Scan for the cell matching the given text and deliver its (X, Y) coordinate at center. 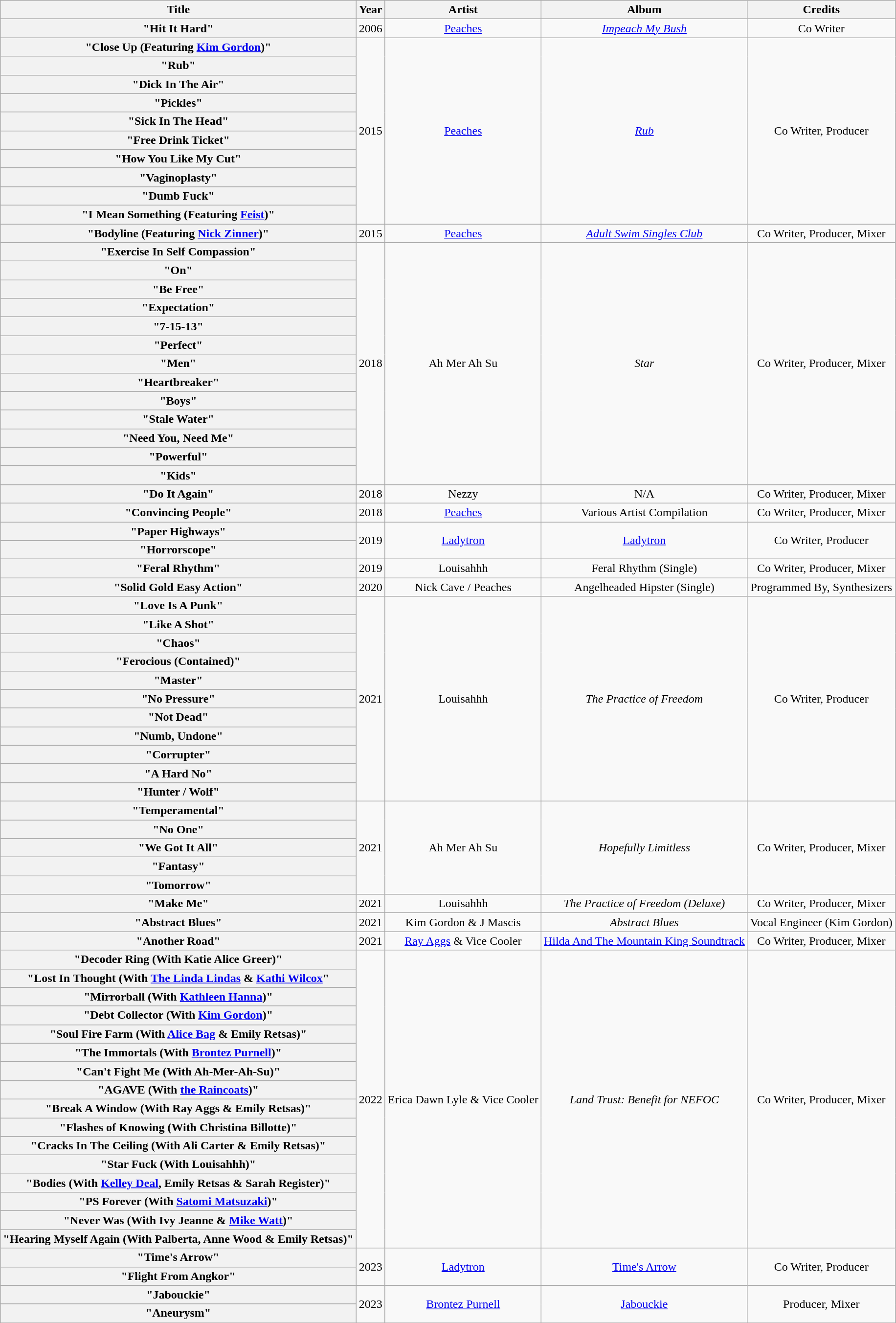
"The Immortals (With Brontez Purnell)" (179, 1052)
"Jabouckie" (179, 1295)
"Star Fuck (With Louisahhh)" (179, 1164)
Year (371, 10)
"Solid Gold Easy Action" (179, 587)
"Can't Fight Me (With Ah-Mer-Ah-Su)" (179, 1071)
"Need You, Need Me" (179, 438)
The Practice of Freedom (644, 699)
Land Trust: Benefit for NEFOC (644, 1099)
"Abstract Blues" (179, 922)
"Break A Window (With Ray Aggs & Emily Retsas)" (179, 1108)
"I Mean Something (Featuring Feist)" (179, 214)
Producer, Mixer (821, 1304)
"Paper Highways" (179, 531)
Feral Rhythm (Single) (644, 569)
"Pickles" (179, 103)
"Heartbreaker" (179, 382)
"7-15-13" (179, 326)
Kim Gordon & J Mascis (463, 922)
"No Pressure" (179, 699)
"Another Road" (179, 941)
"Feral Rhythm" (179, 569)
"Make Me" (179, 904)
"Vaginoplasty" (179, 177)
"Lost In Thought (With The Linda Lindas & Kathi Wilcox" (179, 978)
"Dick In The Air" (179, 84)
Star (644, 364)
Time's Arrow (644, 1267)
"Chaos" (179, 643)
"We Got It All" (179, 848)
Hilda And The Mountain King Soundtrack (644, 941)
2006 (371, 28)
"Stale Water" (179, 419)
"Aneurysm" (179, 1313)
"Decoder Ring (With Katie Alice Greer)" (179, 959)
Jabouckie (644, 1304)
"On" (179, 271)
Credits (821, 10)
Programmed By, Synthesizers (821, 587)
Nick Cave / Peaches (463, 587)
"Expectation" (179, 308)
"Kids" (179, 475)
Album (644, 10)
"Perfect" (179, 345)
"Do It Again" (179, 494)
"Flashes of Knowing (With Christina Billotte)" (179, 1127)
"Close Up (Featuring Kim Gordon)" (179, 47)
"Corrupter" (179, 754)
Ray Aggs & Vice Cooler (463, 941)
"Soul Fire Farm (With Alice Bag & Emily Retsas)" (179, 1034)
Artist (463, 10)
Abstract Blues (644, 922)
Various Artist Compilation (644, 512)
"AGAVE (With the Raincoats)" (179, 1090)
"Be Free" (179, 289)
"Like A Shot" (179, 624)
Title (179, 10)
"Bodyline (Featuring Nick Zinner)" (179, 233)
"Ferocious (Contained)" (179, 661)
"Exercise In Self Compassion" (179, 252)
"Fantasy" (179, 867)
"Bodies (With Kelley Deal, Emily Retsas & Sarah Register)" (179, 1183)
"Numb, Undone" (179, 736)
Brontez Purnell (463, 1304)
"Cracks In The Ceiling (With Ali Carter & Emily Retsas)" (179, 1146)
The Practice of Freedom (Deluxe) (644, 904)
"Rub" (179, 66)
"Dumb Fuck" (179, 196)
Vocal Engineer (Kim Gordon) (821, 922)
"A Hard No" (179, 773)
"Sick In The Head" (179, 121)
Impeach My Bush (644, 28)
Hopefully Limitless (644, 847)
"Hit It Hard" (179, 28)
Rub (644, 131)
Nezzy (463, 494)
"How You Like My Cut" (179, 159)
"Hearing Myself Again (With Palberta, Anne Wood & Emily Retsas)" (179, 1239)
"Horrorscope" (179, 550)
"Flight From Angkor" (179, 1276)
"Hunter / Wolf" (179, 792)
Angelheaded Hipster (Single) (644, 587)
"No One" (179, 829)
"Powerful" (179, 456)
"Time's Arrow" (179, 1257)
"Convincing People" (179, 512)
"Boys" (179, 401)
"Free Drink Ticket" (179, 140)
"Love Is A Punk" (179, 606)
Erica Dawn Lyle & Vice Cooler (463, 1099)
"PS Forever (With Satomi Matsuzaki)" (179, 1202)
"Tomorrow" (179, 885)
"Not Dead" (179, 717)
"Men" (179, 364)
N/A (644, 494)
Co Writer (821, 28)
"Never Was (With Ivy Jeanne & Mike Watt)" (179, 1220)
2020 (371, 587)
Adult Swim Singles Club (644, 233)
"Debt Collector (With Kim Gordon)" (179, 1015)
"Mirrorball (With Kathleen Hanna)" (179, 997)
"Temperamental" (179, 810)
"Master" (179, 680)
2022 (371, 1099)
